Return the [X, Y] coordinate for the center point of the cell that contains the specified text.  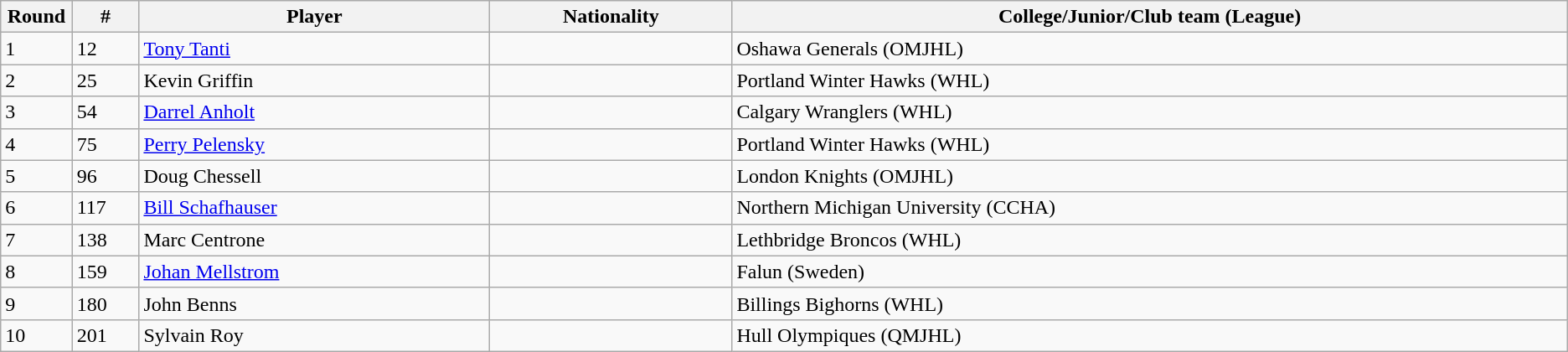
Player [315, 17]
Marc Centrone [315, 240]
Darrel Anholt [315, 112]
201 [106, 335]
London Knights (OMJHL) [1149, 176]
3 [37, 112]
12 [106, 49]
College/Junior/Club team (League) [1149, 17]
Billings Bighorns (WHL) [1149, 303]
Kevin Griffin [315, 80]
Nationality [611, 17]
Hull Olympiques (QMJHL) [1149, 335]
Round [37, 17]
8 [37, 272]
Sylvain Roy [315, 335]
5 [37, 176]
4 [37, 144]
10 [37, 335]
6 [37, 208]
Calgary Wranglers (WHL) [1149, 112]
Perry Pelensky [315, 144]
# [106, 17]
159 [106, 272]
117 [106, 208]
Johan Mellstrom [315, 272]
Northern Michigan University (CCHA) [1149, 208]
Lethbridge Broncos (WHL) [1149, 240]
75 [106, 144]
7 [37, 240]
2 [37, 80]
25 [106, 80]
Bill Schafhauser [315, 208]
1 [37, 49]
96 [106, 176]
Tony Tanti [315, 49]
Falun (Sweden) [1149, 272]
9 [37, 303]
54 [106, 112]
138 [106, 240]
John Benns [315, 303]
Doug Chessell [315, 176]
180 [106, 303]
Oshawa Generals (OMJHL) [1149, 49]
